Extract the [X, Y] coordinate from the center of the cell holding the provided text.  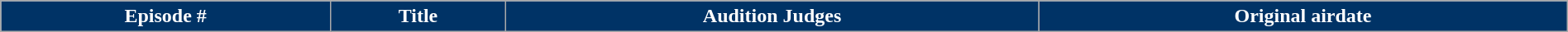
Title [418, 16]
Episode # [165, 16]
Audition Judges [772, 16]
Original airdate [1303, 16]
